Find where the given text appears and provide that cell's center as (x, y) coordinate. 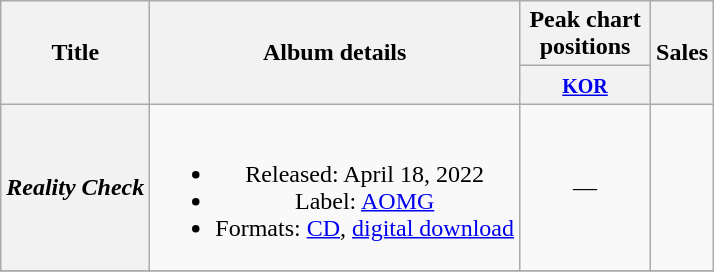
Released: April 18, 2022Label: AOMGFormats: CD, digital download (335, 188)
Sales (682, 52)
KOR (586, 85)
Reality Check (76, 188)
— (586, 188)
Peak chart positions (586, 34)
Album details (335, 52)
Title (76, 52)
